Identify which cell holds the provided text, then report its [X, Y] central coordinate. 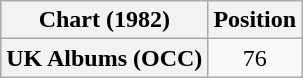
Chart (1982) [104, 20]
UK Albums (OCC) [104, 58]
76 [255, 58]
Position [255, 20]
